Scan for the cell matching the given text and deliver its [x, y] coordinate at center. 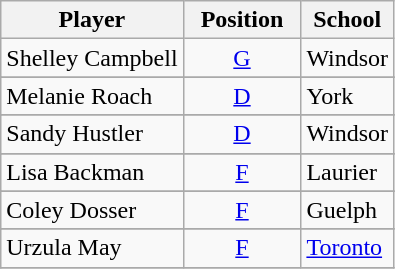
Melanie Roach [92, 96]
Urzula May [92, 248]
Lisa Backman [92, 172]
Sandy Hustler [92, 134]
Position [242, 20]
Player [92, 20]
Toronto [348, 248]
Laurier [348, 172]
York [348, 96]
G [242, 58]
Guelph [348, 210]
Shelley Campbell [92, 58]
Coley Dosser [92, 210]
School [348, 20]
